Return the (x, y) coordinate for the center point of the cell that contains the specified text.  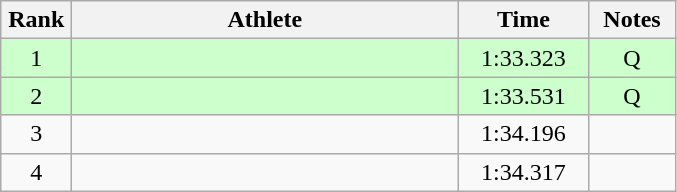
Rank (36, 20)
1:33.531 (524, 96)
Athlete (265, 20)
3 (36, 134)
1:34.196 (524, 134)
1:33.323 (524, 58)
2 (36, 96)
Time (524, 20)
1 (36, 58)
Notes (632, 20)
1:34.317 (524, 172)
4 (36, 172)
